For the text-containing cell, return its midpoint in [X, Y] coordinate format. 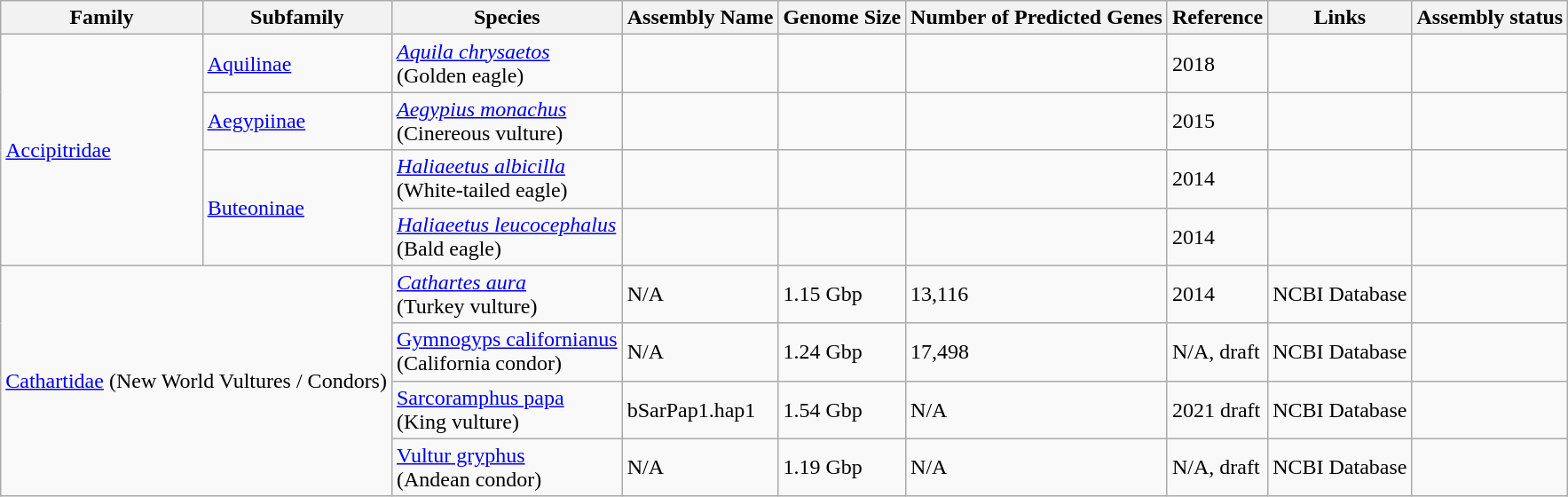
Aquilinae [296, 64]
Accipitridae [101, 150]
Haliaeetus leucocephalus(Bald eagle) [507, 236]
Buteoninae [296, 208]
1.19 Gbp [842, 467]
bSarPap1.hap1 [700, 410]
Cathartidae (New World Vultures / Condors) [197, 381]
Links [1340, 18]
Number of Predicted Genes [1036, 18]
2018 [1217, 64]
Aegypiinae [296, 121]
Haliaeetus albicilla(White-tailed eagle) [507, 179]
1.54 Gbp [842, 410]
Sarcoramphus papa(King vulture) [507, 410]
Aquila chrysaetos(Golden eagle) [507, 64]
1.15 Gbp [842, 295]
Family [101, 18]
2021 draft [1217, 410]
Species [507, 18]
Reference [1217, 18]
Subfamily [296, 18]
Assembly status [1490, 18]
Gymnogyps californianus(California condor) [507, 351]
2015 [1217, 121]
Aegypius monachus(Cinereous vulture) [507, 121]
Genome Size [842, 18]
Vultur gryphus(Andean condor) [507, 467]
1.24 Gbp [842, 351]
17,498 [1036, 351]
Assembly Name [700, 18]
13,116 [1036, 295]
Cathartes aura(Turkey vulture) [507, 295]
